Provide the [x, y] coordinate of the cell's center where the given text is located.  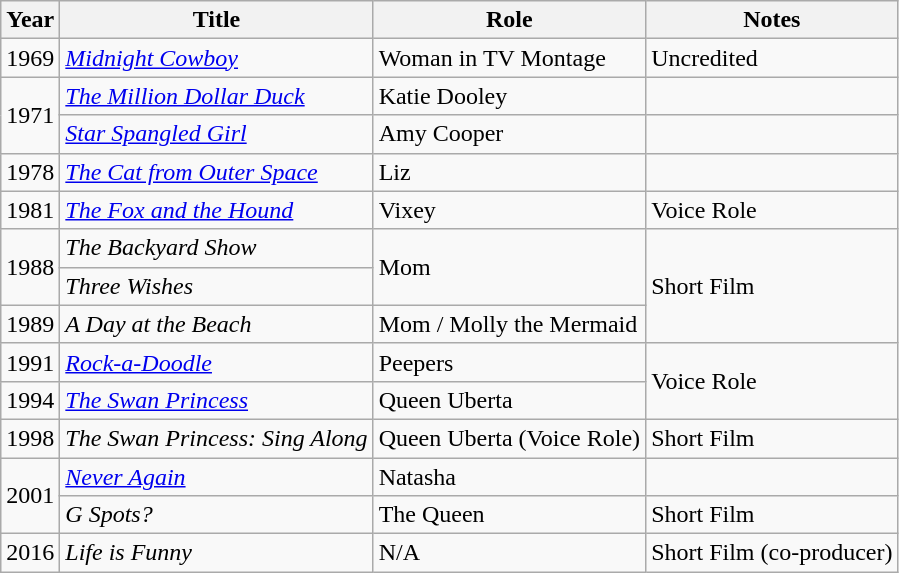
Queen Uberta (Voice Role) [510, 438]
Year [30, 20]
The Queen [510, 515]
Star Spangled Girl [216, 134]
Mom / Molly the Mermaid [510, 324]
The Swan Princess [216, 400]
Peepers [510, 362]
2001 [30, 496]
Title [216, 20]
Notes [772, 20]
Rock-a-Doodle [216, 362]
1994 [30, 400]
1971 [30, 115]
1988 [30, 267]
Queen Uberta [510, 400]
1981 [30, 210]
N/A [510, 553]
A Day at the Beach [216, 324]
Liz [510, 172]
The Million Dollar Duck [216, 96]
Natasha [510, 477]
Role [510, 20]
Never Again [216, 477]
G Spots? [216, 515]
1998 [30, 438]
Amy Cooper [510, 134]
Three Wishes [216, 286]
The Backyard Show [216, 248]
Life is Funny [216, 553]
Uncredited [772, 58]
Short Film (co-producer) [772, 553]
Midnight Cowboy [216, 58]
2016 [30, 553]
Vixey [510, 210]
The Fox and the Hound [216, 210]
The Swan Princess: Sing Along [216, 438]
1989 [30, 324]
1991 [30, 362]
The Cat from Outer Space [216, 172]
Woman in TV Montage [510, 58]
Mom [510, 267]
1978 [30, 172]
1969 [30, 58]
Katie Dooley [510, 96]
